From the cell containing the given text, extract its center point as [X, Y] coordinate. 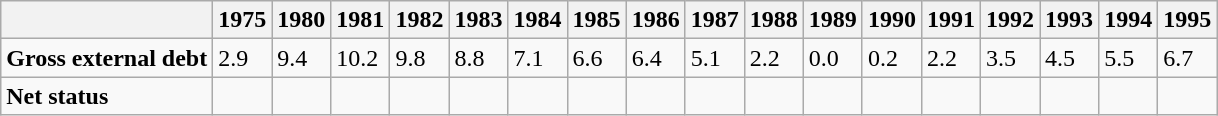
6.4 [656, 58]
1980 [302, 20]
8.8 [478, 58]
9.8 [420, 58]
Net status [107, 96]
1993 [1070, 20]
1987 [714, 20]
1985 [596, 20]
9.4 [302, 58]
1984 [538, 20]
1975 [242, 20]
1995 [1188, 20]
5.5 [1128, 58]
6.6 [596, 58]
1981 [360, 20]
1983 [478, 20]
5.1 [714, 58]
10.2 [360, 58]
1986 [656, 20]
0.2 [892, 58]
3.5 [1010, 58]
2.9 [242, 58]
4.5 [1070, 58]
1988 [774, 20]
1994 [1128, 20]
1991 [950, 20]
1982 [420, 20]
6.7 [1188, 58]
1989 [832, 20]
1990 [892, 20]
7.1 [538, 58]
1992 [1010, 20]
0.0 [832, 58]
Gross external debt [107, 58]
